Provide the (X, Y) coordinate of the cell's center where the given text is located.  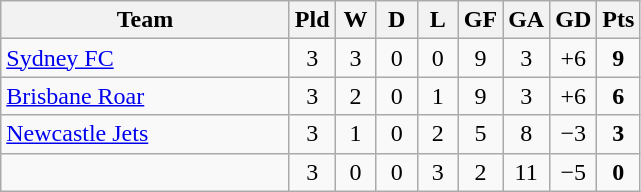
Pld (312, 20)
Team (146, 20)
Brisbane Roar (146, 96)
W (356, 20)
D (396, 20)
6 (618, 96)
5 (480, 134)
Sydney FC (146, 58)
GF (480, 20)
8 (526, 134)
11 (526, 172)
GA (526, 20)
−3 (574, 134)
Newcastle Jets (146, 134)
GD (574, 20)
L (438, 20)
−5 (574, 172)
Pts (618, 20)
